For the text-containing cell, return its midpoint in (X, Y) coordinate format. 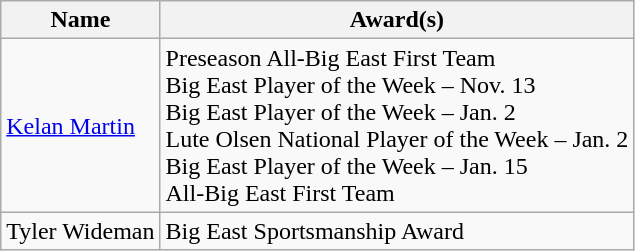
Tyler Wideman (80, 231)
Name (80, 20)
Award(s) (397, 20)
Big East Sportsmanship Award (397, 231)
Kelan Martin (80, 126)
